Search for the cell housing the specified text and yield its (x, y) center coordinate. 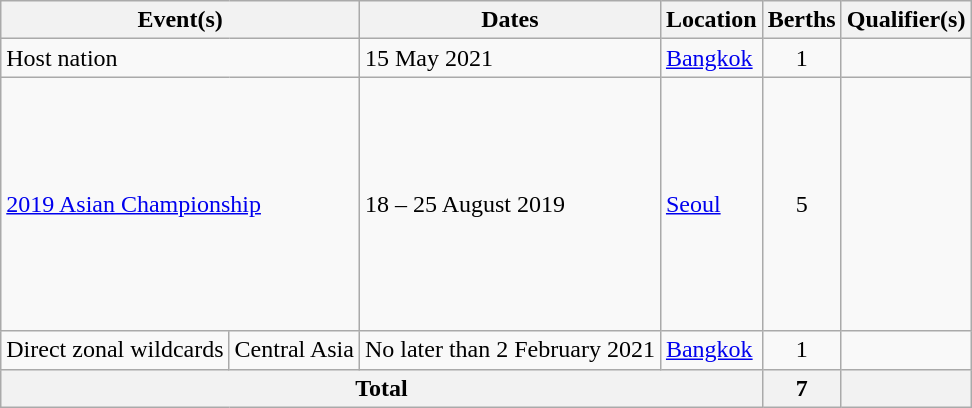
Berths (802, 20)
15 May 2021 (510, 58)
Location (711, 20)
Central Asia (294, 350)
Host nation (180, 58)
Total (382, 388)
18 – 25 August 2019 (510, 204)
Event(s) (180, 20)
5 (802, 204)
2019 Asian Championship (180, 204)
No later than 2 February 2021 (510, 350)
7 (802, 388)
Qualifier(s) (906, 20)
Seoul (711, 204)
Dates (510, 20)
Direct zonal wildcards (115, 350)
